Determine the [x, y] coordinate at the center of the cell enclosing the given text.  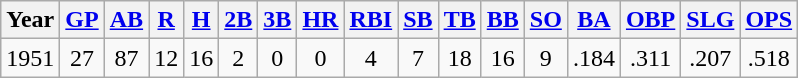
H [202, 20]
HR [320, 20]
.184 [594, 58]
9 [546, 58]
SO [546, 20]
TB [460, 20]
.518 [769, 58]
18 [460, 58]
3B [278, 20]
BB [502, 20]
OPS [769, 20]
4 [371, 58]
.207 [710, 58]
87 [126, 58]
27 [82, 58]
RBI [371, 20]
BA [594, 20]
.311 [650, 58]
OBP [650, 20]
1951 [30, 58]
AB [126, 20]
SLG [710, 20]
7 [418, 58]
SB [418, 20]
12 [166, 58]
R [166, 20]
GP [82, 20]
2B [238, 20]
Year [30, 20]
2 [238, 58]
